Detect which cell encompasses the target text, then output its (X, Y) center coordinate. 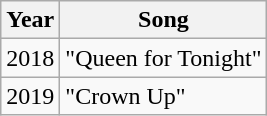
Year (30, 20)
Song (164, 20)
2018 (30, 58)
"Crown Up" (164, 96)
2019 (30, 96)
"Queen for Tonight" (164, 58)
